Identify which cell holds the provided text, then report its [x, y] central coordinate. 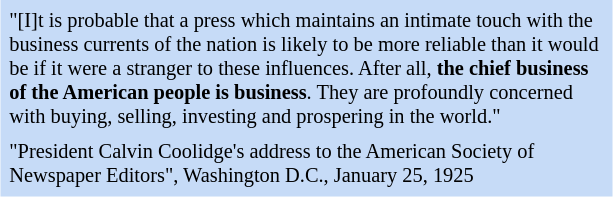
"President Calvin Coolidge's address to the American Society of Newspaper Editors", Washington D.C., January 25, 1925 [306, 164]
